Pinpoint the cell where the given text exists, returning its (X, Y) midpoint coordinate. 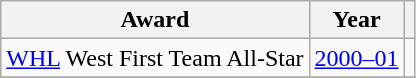
Year (356, 20)
Award (155, 20)
WHL West First Team All-Star (155, 58)
2000–01 (356, 58)
